Return (x, y) of the center of cell containing provided text 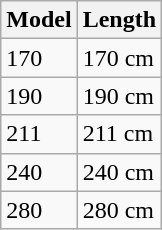
280 cm (119, 210)
Model (39, 20)
211 cm (119, 134)
170 (39, 58)
190 cm (119, 96)
Length (119, 20)
240 (39, 172)
170 cm (119, 58)
190 (39, 96)
240 cm (119, 172)
280 (39, 210)
211 (39, 134)
